Detect which cell encompasses the target text, then output its (X, Y) center coordinate. 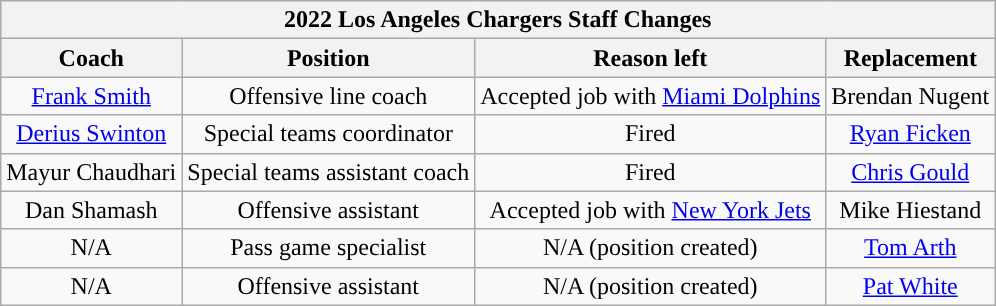
Mike Hiestand (910, 210)
Coach (92, 58)
Position (328, 58)
Tom Arth (910, 248)
Replacement (910, 58)
Accepted job with Miami Dolphins (650, 96)
Derius Swinton (92, 134)
Special teams coordinator (328, 134)
Brendan Nugent (910, 96)
Special teams assistant coach (328, 172)
Pass game specialist (328, 248)
Pat White (910, 286)
Ryan Ficken (910, 134)
Frank Smith (92, 96)
Accepted job with New York Jets (650, 210)
Dan Shamash (92, 210)
Mayur Chaudhari (92, 172)
Reason left (650, 58)
Offensive line coach (328, 96)
Chris Gould (910, 172)
2022 Los Angeles Chargers Staff Changes (498, 20)
